Return the (x, y) coordinate for the center point of the cell that contains the specified text.  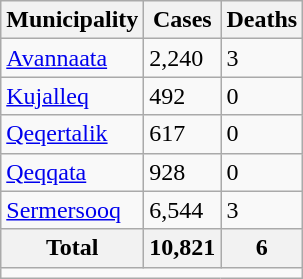
Municipality (72, 20)
Cases (182, 20)
Total (72, 248)
Qeqertalik (72, 134)
617 (182, 134)
Avannaata (72, 58)
10,821 (182, 248)
Deaths (262, 20)
Qeqqata (72, 172)
928 (182, 172)
2,240 (182, 58)
Sermersooq (72, 210)
6 (262, 248)
Kujalleq (72, 96)
6,544 (182, 210)
492 (182, 96)
